Return (x, y) of the center of cell containing provided text 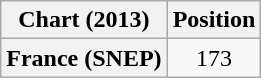
France (SNEP) (84, 58)
Position (214, 20)
173 (214, 58)
Chart (2013) (84, 20)
